Detect which cell encompasses the target text, then output its [x, y] center coordinate. 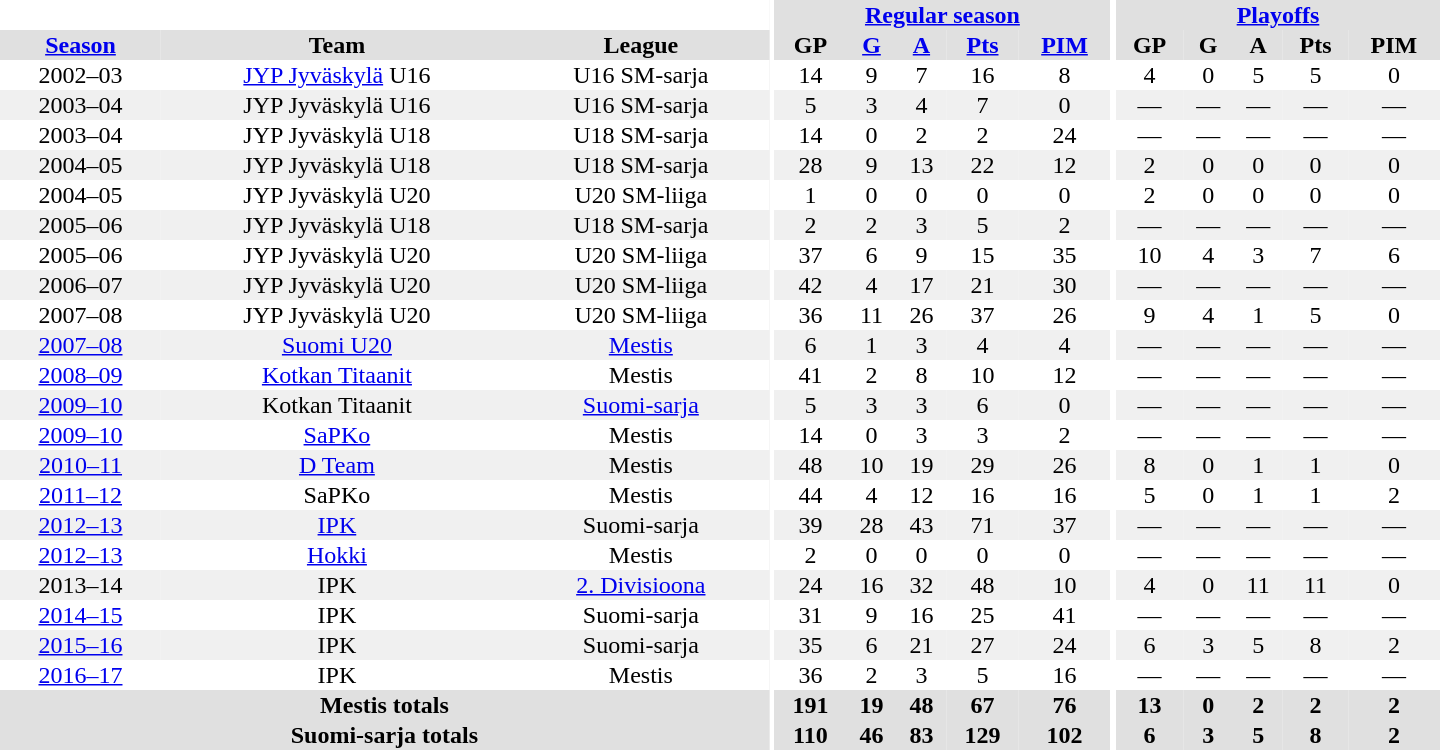
2. Divisioona [641, 585]
Team [337, 45]
102 [1065, 735]
Regular season [942, 15]
17 [921, 285]
22 [982, 165]
110 [810, 735]
2002–03 [80, 75]
30 [1065, 285]
2006–07 [80, 285]
42 [810, 285]
2008–09 [80, 375]
Season [80, 45]
Suomi U20 [337, 345]
D Team [337, 465]
2015–16 [80, 645]
Suomi-sarja totals [384, 735]
129 [982, 735]
31 [810, 615]
2013–14 [80, 585]
Hokki [337, 555]
2014–15 [80, 615]
2011–12 [80, 495]
15 [982, 255]
Mestis totals [384, 705]
67 [982, 705]
83 [921, 735]
76 [1065, 705]
32 [921, 585]
191 [810, 705]
71 [982, 525]
43 [921, 525]
Playoffs [1278, 15]
League [641, 45]
29 [982, 465]
25 [982, 615]
2016–17 [80, 675]
46 [872, 735]
2010–11 [80, 465]
39 [810, 525]
44 [810, 495]
27 [982, 645]
